Return the [X, Y] coordinate for the center point of the cell that contains the specified text.  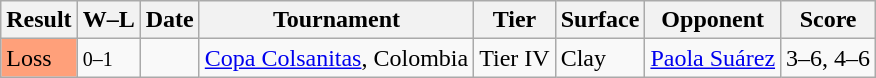
Tournament [336, 20]
Tier [515, 20]
Date [170, 20]
Tier IV [515, 58]
W–L [108, 20]
3–6, 4–6 [828, 58]
Score [828, 20]
Result [39, 20]
Opponent [713, 20]
0–1 [108, 58]
Copa Colsanitas, Colombia [336, 58]
Clay [600, 58]
Loss [39, 58]
Surface [600, 20]
Paola Suárez [713, 58]
